Pinpoint the cell where the given text exists, returning its [x, y] midpoint coordinate. 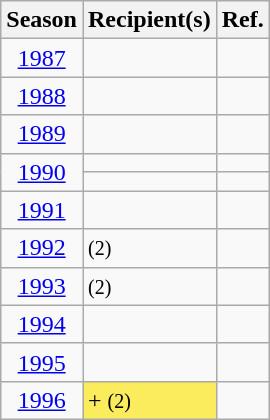
1987 [42, 58]
1990 [42, 172]
1993 [42, 286]
1996 [42, 400]
+ (2) [149, 400]
Season [42, 20]
Recipient(s) [149, 20]
Ref. [242, 20]
1994 [42, 324]
1988 [42, 96]
1995 [42, 362]
1989 [42, 134]
1991 [42, 210]
1992 [42, 248]
